Extract the [X, Y] coordinate from the center of the cell holding the provided text.  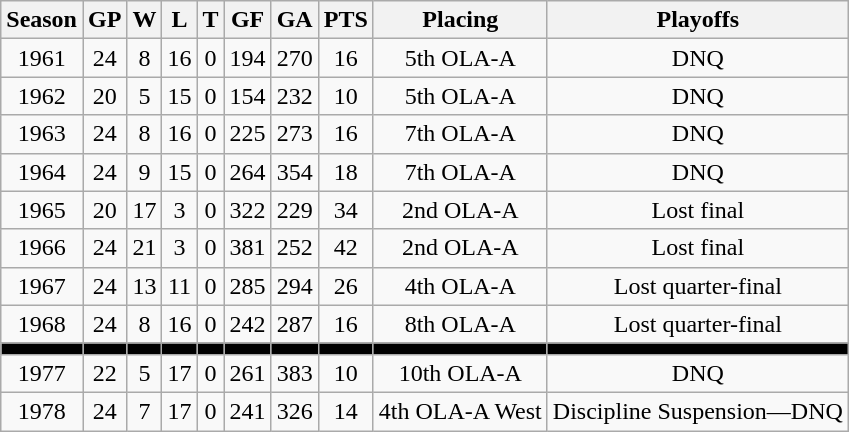
11 [180, 286]
W [144, 20]
18 [346, 172]
Season [42, 20]
4th OLA-A [460, 286]
PTS [346, 20]
354 [294, 172]
1963 [42, 134]
21 [144, 248]
229 [294, 210]
241 [248, 411]
7 [144, 411]
42 [346, 248]
L [180, 20]
4th OLA-A West [460, 411]
14 [346, 411]
381 [248, 248]
1968 [42, 324]
232 [294, 96]
1965 [42, 210]
1962 [42, 96]
225 [248, 134]
22 [104, 373]
Playoffs [698, 20]
1966 [42, 248]
GP [104, 20]
8th OLA-A [460, 324]
Discipline Suspension—DNQ [698, 411]
GF [248, 20]
1977 [42, 373]
264 [248, 172]
10th OLA-A [460, 373]
1967 [42, 286]
1978 [42, 411]
270 [294, 58]
GA [294, 20]
Placing [460, 20]
9 [144, 172]
261 [248, 373]
322 [248, 210]
285 [248, 286]
1964 [42, 172]
287 [294, 324]
294 [294, 286]
26 [346, 286]
194 [248, 58]
242 [248, 324]
154 [248, 96]
13 [144, 286]
T [210, 20]
383 [294, 373]
34 [346, 210]
1961 [42, 58]
273 [294, 134]
252 [294, 248]
326 [294, 411]
